From the cell containing the given text, extract its center point as [X, Y] coordinate. 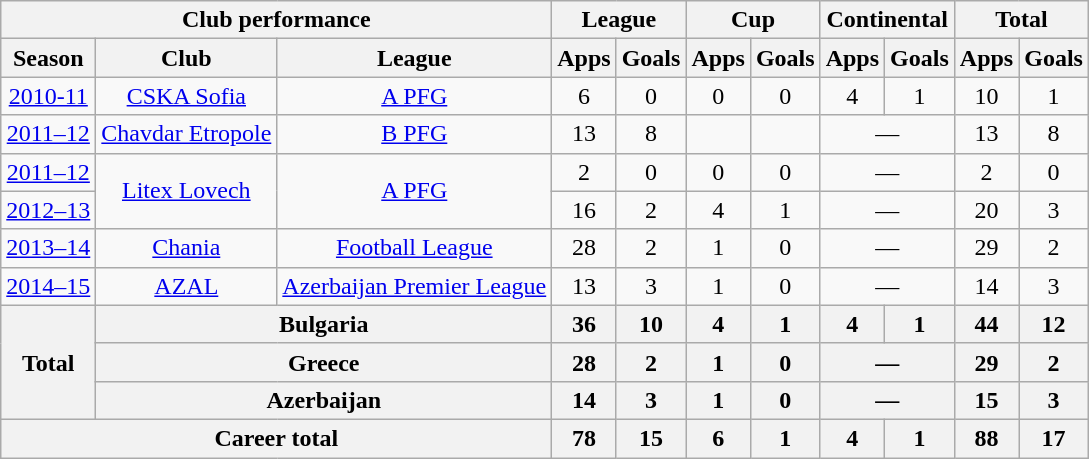
Club performance [276, 20]
Bulgaria [324, 324]
Season [48, 58]
AZAL [186, 286]
20 [986, 210]
B PFG [414, 134]
Football League [414, 248]
Cup [753, 20]
Career total [276, 438]
2014–15 [48, 286]
Azerbaijan [324, 400]
CSKA Sofia [186, 96]
88 [986, 438]
78 [584, 438]
36 [584, 324]
2013–14 [48, 248]
2012–13 [48, 210]
Azerbaijan Premier League [414, 286]
Club [186, 58]
Litex Lovech [186, 191]
Chavdar Etropole [186, 134]
16 [584, 210]
Chania [186, 248]
Greece [324, 362]
Continental [887, 20]
2010-11 [48, 96]
44 [986, 324]
12 [1054, 324]
17 [1054, 438]
